Output the [X, Y] coordinate of the center of the cell containing the given text.  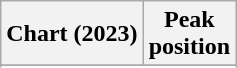
Chart (2023) [72, 34]
Peakposition [189, 34]
